Pinpoint the cell where the given text exists, returning its (X, Y) midpoint coordinate. 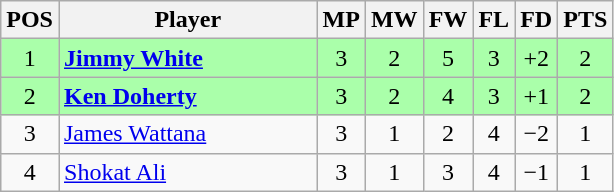
FL (494, 20)
5 (448, 58)
Player (188, 20)
Ken Doherty (188, 96)
PTS (586, 20)
Jimmy White (188, 58)
Shokat Ali (188, 172)
James Wattana (188, 134)
FD (536, 20)
MP (341, 20)
+1 (536, 96)
−2 (536, 134)
+2 (536, 58)
−1 (536, 172)
FW (448, 20)
POS (30, 20)
MW (394, 20)
